Scan for the cell matching the given text and deliver its (x, y) coordinate at center. 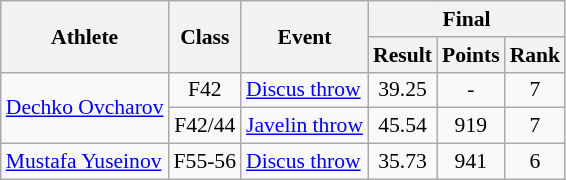
35.73 (402, 162)
F55-56 (205, 162)
45.54 (402, 126)
Points (471, 55)
Class (205, 36)
Result (402, 55)
39.25 (402, 90)
Dechko Ovcharov (85, 108)
Event (304, 36)
F42 (205, 90)
Final (466, 19)
Mustafa Yuseinov (85, 162)
- (471, 90)
941 (471, 162)
Athlete (85, 36)
Javelin throw (304, 126)
Rank (536, 55)
919 (471, 126)
F42/44 (205, 126)
6 (536, 162)
